Capture the cell that displays the provided text and extract its [X, Y] central coordinate. 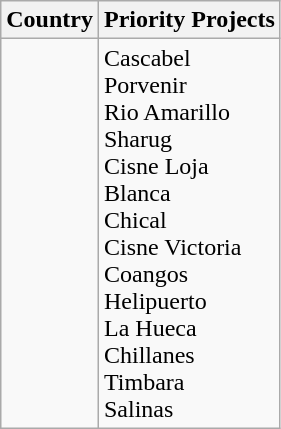
Country [50, 20]
Cascabel Porvenir Rio AmarilloSharugCisne LojaBlancaChicalCisne VictoriaCoangosHelipuertoLa HuecaChillanesTimbaraSalinas [189, 234]
Priority Projects [189, 20]
